Pinpoint the cell where the given text exists, returning its (x, y) midpoint coordinate. 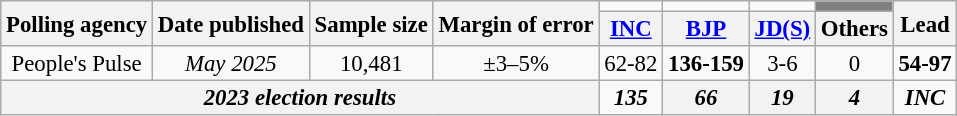
19 (782, 98)
136-159 (706, 64)
May 2025 (230, 64)
54-97 (925, 64)
People's Pulse (77, 64)
JD(S) (782, 30)
Sample size (371, 24)
4 (855, 98)
±3–5% (516, 64)
62-82 (631, 64)
135 (631, 98)
BJP (706, 30)
Lead (925, 24)
3-6 (782, 64)
Others (855, 30)
10,481 (371, 64)
2023 election results (300, 98)
66 (706, 98)
Date published (230, 24)
0 (855, 64)
Polling agency (77, 24)
Margin of error (516, 24)
